Locate the cell with the specified text and output its [x, y] center coordinate. 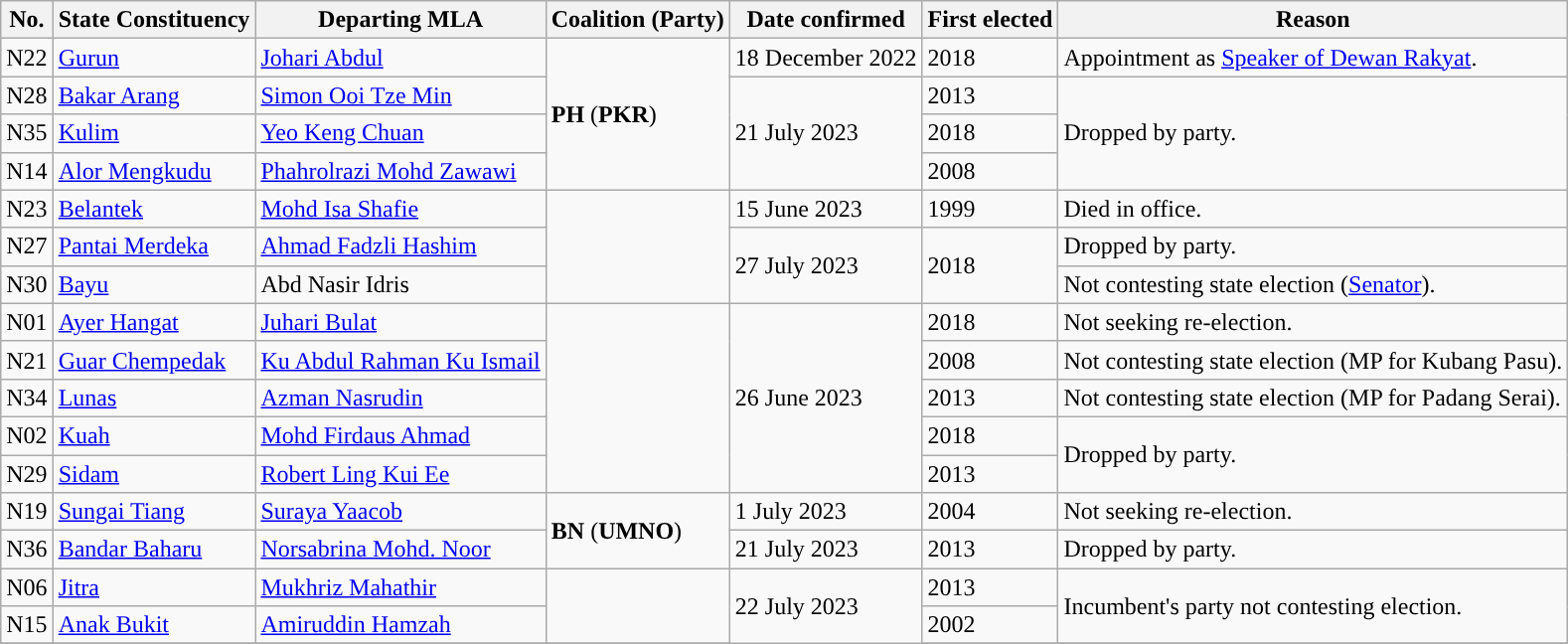
Phahrolrazi Mohd Zawawi [400, 171]
Guar Chempedak [154, 360]
Coalition (Party) [638, 20]
Not contesting state election (MP for Padang Serai). [1314, 398]
1999 [990, 209]
State Constituency [154, 20]
N06 [27, 587]
Appointment as Speaker of Dewan Rakyat. [1314, 58]
First elected [990, 20]
Abd Nasir Idris [400, 284]
22 July 2023 [826, 606]
Suraya Yaacob [400, 512]
26 June 2023 [826, 398]
Pantai Merdeka [154, 246]
N22 [27, 58]
Johari Abdul [400, 58]
N28 [27, 95]
N29 [27, 474]
N23 [27, 209]
18 December 2022 [826, 58]
Mohd Firdaus Ahmad [400, 435]
Departing MLA [400, 20]
N15 [27, 625]
Robert Ling Kui Ee [400, 474]
Kuah [154, 435]
Ahmad Fadzli Hashim [400, 246]
Kulim [154, 133]
Bayu [154, 284]
Not contesting state election (Senator). [1314, 284]
Anak Bukit [154, 625]
2002 [990, 625]
N21 [27, 360]
Belantek [154, 209]
Reason [1314, 20]
N14 [27, 171]
N30 [27, 284]
Norsabrina Mohd. Noor [400, 550]
N02 [27, 435]
Date confirmed [826, 20]
Sungai Tiang [154, 512]
Yeo Keng Chuan [400, 133]
Gurun [154, 58]
2004 [990, 512]
1 July 2023 [826, 512]
Jitra [154, 587]
N35 [27, 133]
Incumbent's party not contesting election. [1314, 606]
Died in office. [1314, 209]
Juhari Bulat [400, 322]
Ayer Hangat [154, 322]
N01 [27, 322]
BN (UMNO) [638, 531]
Bakar Arang [154, 95]
Mukhriz Mahathir [400, 587]
Sidam [154, 474]
Amiruddin Hamzah [400, 625]
No. [27, 20]
15 June 2023 [826, 209]
Not contesting state election (MP for Kubang Pasu). [1314, 360]
Simon Ooi Tze Min [400, 95]
Azman Nasrudin [400, 398]
Alor Mengkudu [154, 171]
N36 [27, 550]
N27 [27, 246]
Ku Abdul Rahman Ku Ismail [400, 360]
N19 [27, 512]
Mohd Isa Shafie [400, 209]
Lunas [154, 398]
PH (PKR) [638, 114]
Bandar Baharu [154, 550]
N34 [27, 398]
27 July 2023 [826, 265]
